Extract the (x, y) coordinate from the center of the cell holding the provided text.  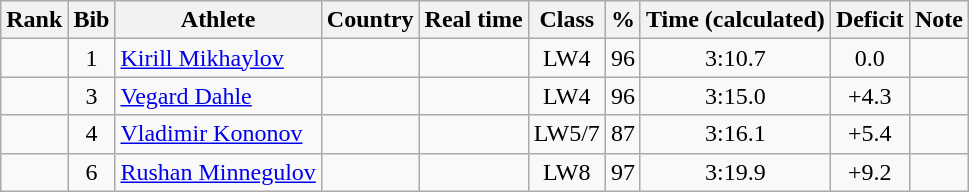
+5.4 (870, 134)
Rushan Minnegulov (218, 172)
Rank (34, 20)
3:10.7 (735, 58)
6 (92, 172)
97 (622, 172)
Time (calculated) (735, 20)
Note (938, 20)
Athlete (218, 20)
% (622, 20)
Kirill Mikhaylov (218, 58)
87 (622, 134)
LW5/7 (566, 134)
Vladimir Kononov (218, 134)
3 (92, 96)
Real time (474, 20)
Vegard Dahle (218, 96)
4 (92, 134)
1 (92, 58)
+4.3 (870, 96)
3:19.9 (735, 172)
Bib (92, 20)
Class (566, 20)
3:15.0 (735, 96)
0.0 (870, 58)
+9.2 (870, 172)
3:16.1 (735, 134)
Deficit (870, 20)
LW8 (566, 172)
Country (370, 20)
